Extract the (x, y) coordinate from the center of the cell holding the provided text.  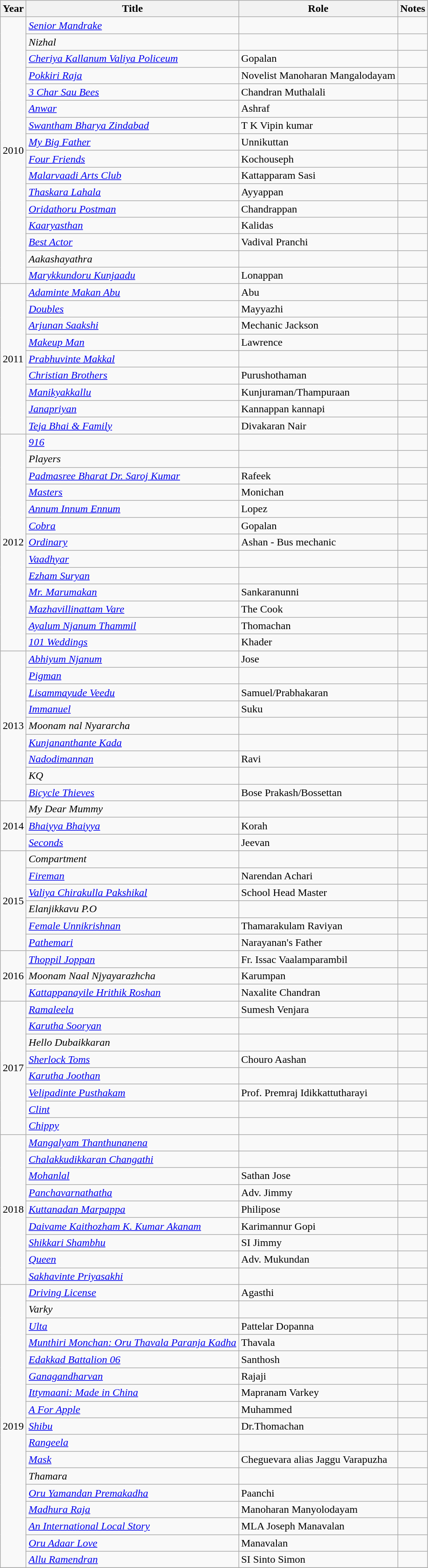
Moonam nal Nyararcha (132, 726)
Thavala (318, 1343)
2019 (13, 1426)
Manavalan (318, 1543)
Mask (132, 1459)
Kunjuraman/Thampuraan (318, 392)
Aakashayathra (132, 259)
T K Vipin kumar (318, 125)
My Dear Mummy (132, 809)
Bose Prakash/Bossettan (318, 793)
Teja Bhai & Family (132, 425)
2012 (13, 542)
Pokkiri Raja (132, 75)
Edakkad Battalion 06 (132, 1359)
Title (132, 9)
Ordinary (132, 542)
Shikkari Shambhu (132, 1242)
Adv. Jimmy (318, 1193)
2011 (13, 359)
2014 (13, 826)
Thaskara Lahala (132, 192)
Kunjananthante Kada (132, 743)
Ashan - Bus mechanic (318, 542)
Four Friends (132, 159)
Ravi (318, 759)
Sankaranunni (318, 592)
Thamara (132, 1476)
Varky (132, 1310)
Chalakkudikkaran Changathi (132, 1159)
Pigman (132, 676)
Nadodimannan (132, 759)
Queen (132, 1259)
Daivame Kaithozham K. Kumar Akanam (132, 1226)
2017 (13, 1067)
Mapranam Varkey (318, 1393)
Hello Dubaikkaran (132, 1043)
Driving License (132, 1293)
Novelist Manoharan Mangalodayam (318, 75)
Lonappan (318, 276)
Narayanan's Father (318, 942)
Sherlock Toms (132, 1059)
Unnikuttan (318, 142)
Fr. Issac Vaalamparambil (318, 959)
Best Actor (132, 242)
Fireman (132, 876)
Agasthi (318, 1293)
2016 (13, 976)
Karimannur Gopi (318, 1226)
Kattappanayile Hrithik Roshan (132, 992)
Oridathoru Postman (132, 209)
Arjunan Saakshi (132, 326)
Adaminte Makan Abu (132, 292)
Sakhavinte Priyasakhi (132, 1276)
Valiya Chirakulla Pakshikal (132, 892)
Muhammed (318, 1409)
Mr. Marumakan (132, 592)
Ayyappan (318, 192)
Prabhuvinte Makkal (132, 359)
Kaaryasthan (132, 226)
Thoppil Joppan (132, 959)
Vaadhyar (132, 559)
Rangeela (132, 1443)
Rafeek (318, 475)
Manikyakkallu (132, 392)
Ezham Suryan (132, 576)
Masters (132, 492)
Clint (132, 1109)
2013 (13, 726)
Korah (318, 826)
Vadival Pranchi (318, 242)
Mechanic Jackson (318, 326)
Mohanlal (132, 1176)
Philipose (318, 1209)
Karumpan (318, 976)
School Head Master (318, 892)
A For Apple (132, 1409)
Mazhavillinattam Vare (132, 609)
Lisammayude Veedu (132, 692)
Padmasree Bharat Dr. Saroj Kumar (132, 475)
Doubles (132, 309)
Ashraf (318, 109)
Marykkundoru Kunjaadu (132, 276)
Naxalite Chandran (318, 992)
Shibu (132, 1426)
Sathan Jose (318, 1176)
Pathemari (132, 942)
Kochouseph (318, 159)
Sumesh Venjara (318, 1009)
Rajaji (318, 1376)
3 Char Sau Bees (132, 92)
Mayyazhi (318, 309)
Allu Ramendran (132, 1560)
The Cook (318, 609)
Prof. Premraj Idikkattutharayi (318, 1093)
Ulta (132, 1326)
My Big Father (132, 142)
Ayalum Njanum Thammil (132, 626)
KQ (132, 776)
Mangalyam Thanthunanena (132, 1143)
Notes (413, 9)
Paanchi (318, 1493)
Santhosh (318, 1359)
Anwar (132, 109)
Chandran Muthalali (318, 92)
MLA Joseph Manavalan (318, 1526)
Oru Adaar Love (132, 1543)
Abu (318, 292)
Ramaleela (132, 1009)
Moonam Naal Njyayarazhcha (132, 976)
Christian Brothers (132, 375)
Elanjikkavu P.O (132, 909)
Jose (318, 659)
Ganagandharvan (132, 1376)
SI Sinto Simon (318, 1560)
Janapriyan (132, 409)
Thamarakulam Raviyan (318, 926)
Monichan (318, 492)
Bicycle Thieves (132, 793)
Female Unnikrishnan (132, 926)
Karutha Sooryan (132, 1026)
Divakaran Nair (318, 425)
101 Weddings (132, 642)
Nizhal (132, 42)
An International Local Story (132, 1526)
Kalidas (318, 226)
Seconds (132, 842)
Chippy (132, 1126)
Cobra (132, 526)
Madhura Raja (132, 1509)
Jeevan (318, 842)
Cheguevara alias Jaggu Varapuzha (318, 1459)
2015 (13, 901)
Cheriya Kallanum Valiya Policeum (132, 59)
Kannappan kannapi (318, 409)
Velipadinte Pusthakam (132, 1093)
Makeup Man (132, 342)
2018 (13, 1209)
Malarvaadi Arts Club (132, 175)
Kattapparam Sasi (318, 175)
Purushothaman (318, 375)
Abhiyum Njanum (132, 659)
Players (132, 459)
Suku (318, 709)
SI Jimmy (318, 1242)
Ittymaani: Made in China (132, 1393)
Dr.Thomachan (318, 1426)
Khader (318, 642)
Chandrappan (318, 209)
Chouro Aashan (318, 1059)
Thomachan (318, 626)
Compartment (132, 859)
Year (13, 9)
Samuel/Prabhakaran (318, 692)
Karutha Joothan (132, 1076)
916 (132, 442)
2010 (13, 151)
Pattelar Dopanna (318, 1326)
Munthiri Monchan: Oru Thavala Paranja Kadha (132, 1343)
Annum Innum Ennum (132, 509)
Lawrence (318, 342)
Panchavarnathatha (132, 1193)
Lopez (318, 509)
Immanuel (132, 709)
Senior Mandrake (132, 25)
Manoharan Manyolodayam (318, 1509)
Oru Yamandan Premakadha (132, 1493)
Kuttanadan Marpappa (132, 1209)
Role (318, 9)
Swantham Bharya Zindabad (132, 125)
Adv. Mukundan (318, 1259)
Narendan Achari (318, 876)
Bhaiyya Bhaiyya (132, 826)
